Identify which cell holds the provided text, then report its [X, Y] central coordinate. 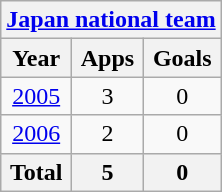
Year [36, 58]
2005 [36, 96]
Total [36, 172]
2006 [36, 134]
Apps [108, 58]
Japan national team [111, 20]
Goals [182, 58]
3 [108, 96]
2 [108, 134]
5 [108, 172]
